Return the (X, Y) coordinate for the center point of the cell that contains the specified text.  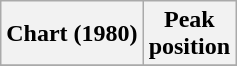
Chart (1980) (72, 34)
Peak position (189, 34)
